Search for the cell housing the specified text and yield its [X, Y] center coordinate. 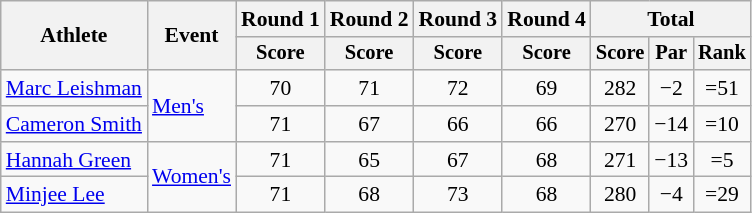
−2 [671, 88]
Par [671, 54]
=5 [722, 160]
Marc Leishman [74, 88]
−4 [671, 195]
−14 [671, 124]
Athlete [74, 36]
−13 [671, 160]
72 [458, 88]
271 [620, 160]
Event [192, 36]
Cameron Smith [74, 124]
270 [620, 124]
=29 [722, 195]
Round 2 [370, 19]
=51 [722, 88]
Men's [192, 106]
280 [620, 195]
73 [458, 195]
Total [671, 19]
Round 3 [458, 19]
69 [546, 88]
Round 4 [546, 19]
Minjee Lee [74, 195]
70 [280, 88]
=10 [722, 124]
Hannah Green [74, 160]
65 [370, 160]
Rank [722, 54]
Round 1 [280, 19]
Women's [192, 178]
282 [620, 88]
